Pinpoint the cell where the given text exists, returning its [x, y] midpoint coordinate. 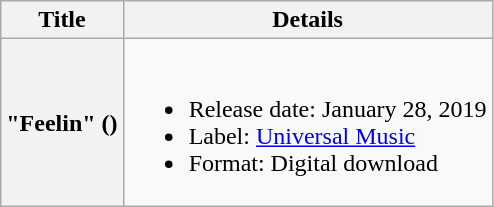
Release date: January 28, 2019Label: Universal MusicFormat: Digital download [308, 122]
Title [62, 20]
Details [308, 20]
"Feelin" () [62, 122]
